Capture the cell that displays the provided text and extract its (X, Y) central coordinate. 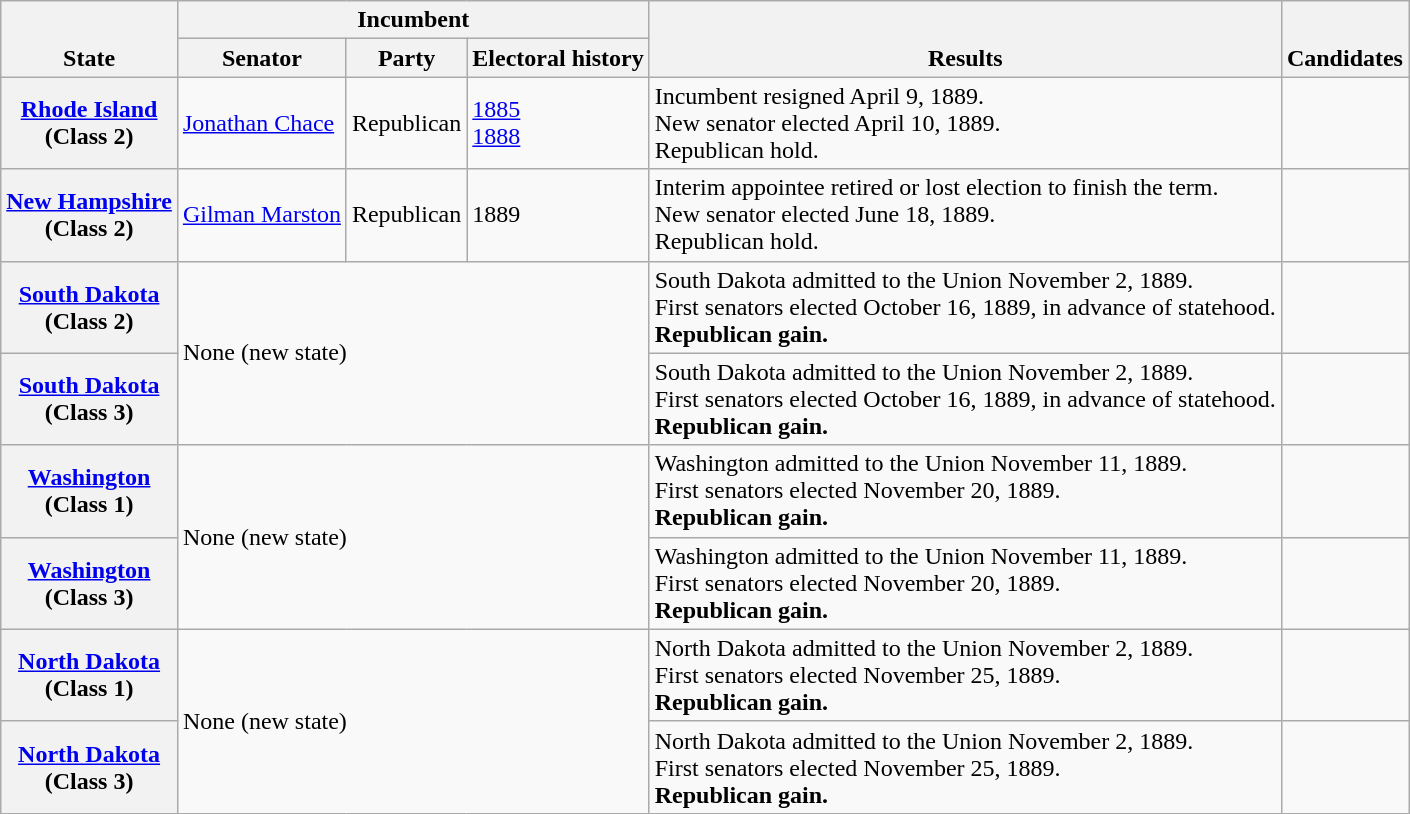
State (90, 39)
Washington(Class 1) (90, 491)
Electoral history (558, 58)
New Hampshire(Class 2) (90, 215)
South Dakota(Class 2) (90, 307)
Incumbent resigned April 9, 1889.New senator elected April 10, 1889.Republican hold. (965, 123)
Rhode Island(Class 2) (90, 123)
Gilman Marston (262, 215)
Jonathan Chace (262, 123)
Party (406, 58)
Senator (262, 58)
Interim appointee retired or lost election to finish the term.New senator elected June 18, 1889.Republican hold. (965, 215)
1885 1888 (558, 123)
Incumbent (413, 20)
Washington(Class 3) (90, 583)
1889 (558, 215)
Results (965, 39)
North Dakota(Class 1) (90, 675)
North Dakota(Class 3) (90, 767)
South Dakota(Class 3) (90, 399)
Candidates (1344, 39)
